Return the [X, Y] coordinate for the center point of the cell that contains the specified text.  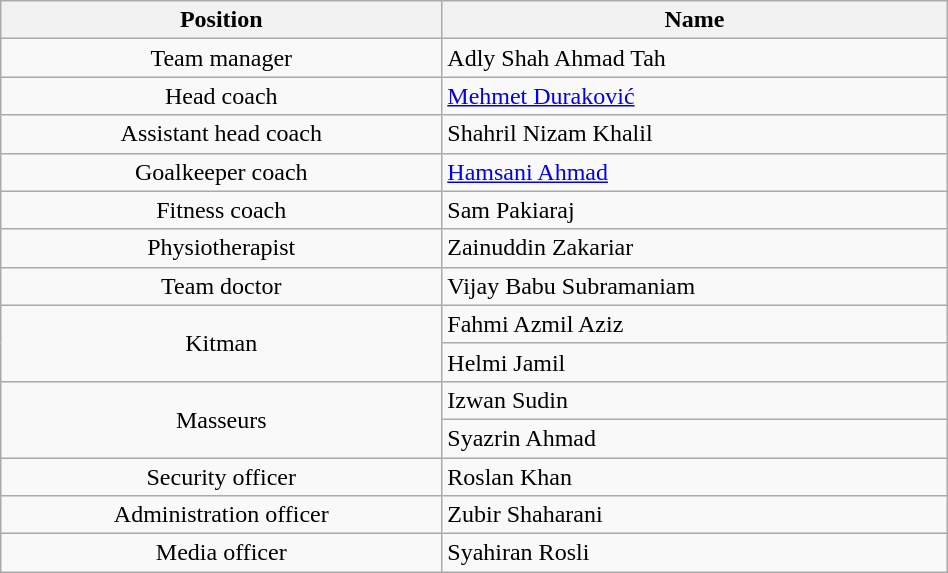
Physiotherapist [222, 248]
Team manager [222, 58]
Vijay Babu Subramaniam [694, 286]
Masseurs [222, 419]
Administration officer [222, 515]
Zubir Shaharani [694, 515]
Assistant head coach [222, 134]
Izwan Sudin [694, 400]
Team doctor [222, 286]
Security officer [222, 477]
Mehmet Duraković [694, 96]
Fahmi Azmil Aziz [694, 324]
Name [694, 20]
Adly Shah Ahmad Tah [694, 58]
Roslan Khan [694, 477]
Sam Pakiaraj [694, 210]
Helmi Jamil [694, 362]
Syahiran Rosli [694, 553]
Goalkeeper coach [222, 172]
Shahril Nizam Khalil [694, 134]
Media officer [222, 553]
Hamsani Ahmad [694, 172]
Syazrin Ahmad [694, 438]
Position [222, 20]
Head coach [222, 96]
Fitness coach [222, 210]
Kitman [222, 343]
Zainuddin Zakariar [694, 248]
